Identify which cell holds the provided text, then report its (x, y) central coordinate. 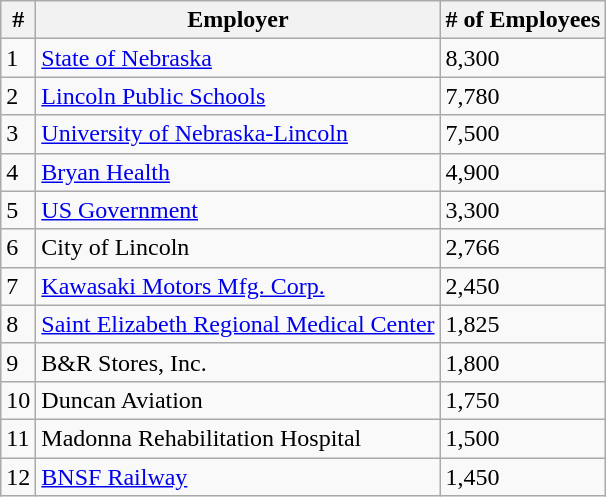
B&R Stores, Inc. (238, 362)
3 (18, 134)
10 (18, 400)
State of Nebraska (238, 58)
11 (18, 438)
2 (18, 96)
# of Employees (523, 20)
7,780 (523, 96)
7 (18, 286)
4,900 (523, 172)
1,500 (523, 438)
Lincoln Public Schools (238, 96)
8 (18, 324)
1,825 (523, 324)
Employer (238, 20)
1 (18, 58)
1,750 (523, 400)
6 (18, 248)
4 (18, 172)
US Government (238, 210)
# (18, 20)
2,766 (523, 248)
8,300 (523, 58)
Saint Elizabeth Regional Medical Center (238, 324)
3,300 (523, 210)
1,800 (523, 362)
7,500 (523, 134)
9 (18, 362)
University of Nebraska-Lincoln (238, 134)
2,450 (523, 286)
City of Lincoln (238, 248)
5 (18, 210)
Duncan Aviation (238, 400)
BNSF Railway (238, 477)
Madonna Rehabilitation Hospital (238, 438)
12 (18, 477)
1,450 (523, 477)
Kawasaki Motors Mfg. Corp. (238, 286)
Bryan Health (238, 172)
